Pinpoint the cell where the given text exists, returning its [X, Y] midpoint coordinate. 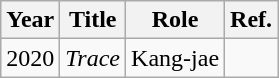
Role [176, 20]
Title [93, 20]
Trace [93, 58]
2020 [30, 58]
Kang-jae [176, 58]
Year [30, 20]
Ref. [252, 20]
